Identify which cell holds the provided text, then report its [x, y] central coordinate. 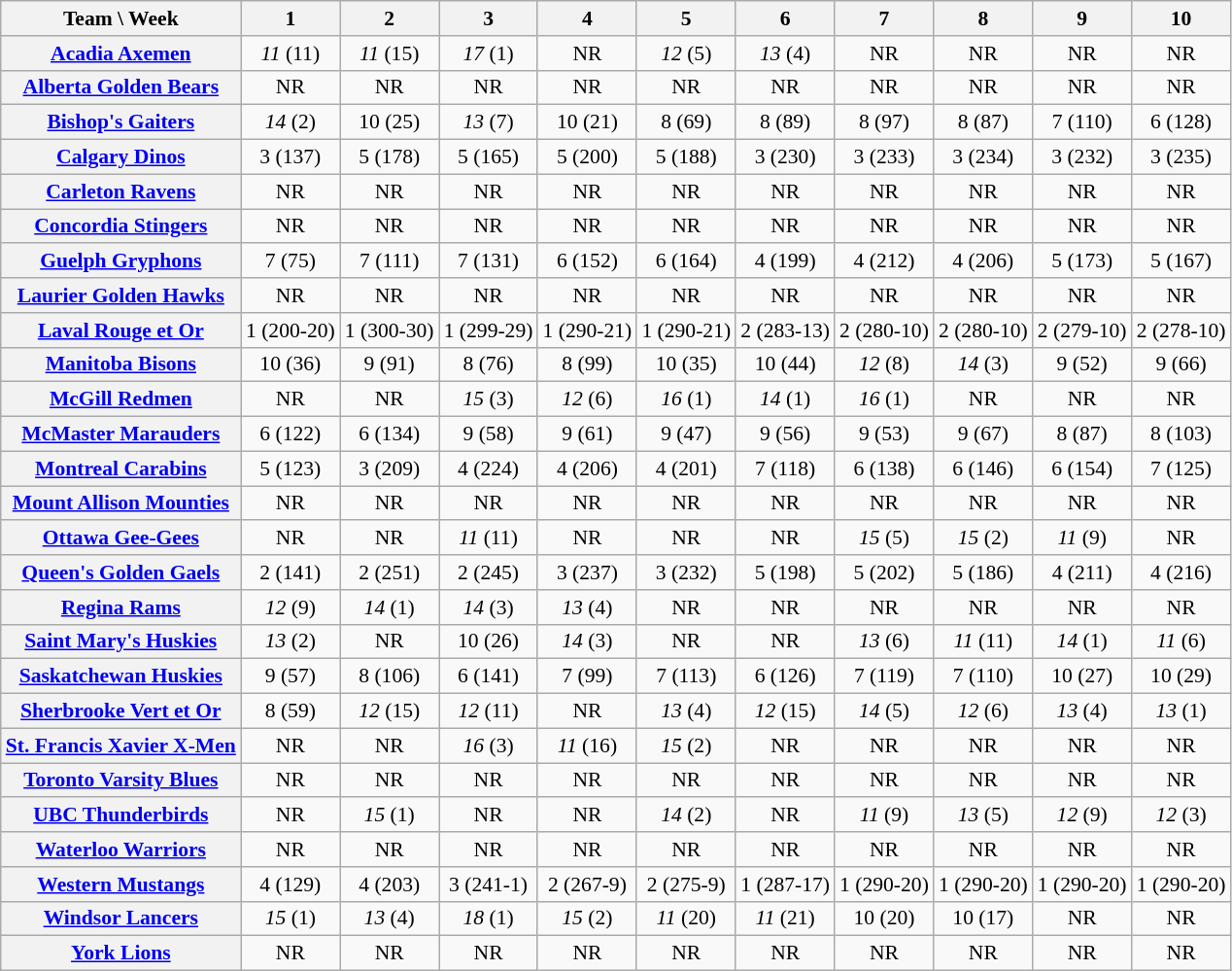
Windsor Lancers [120, 919]
13 (1) [1181, 711]
6 [785, 18]
9 (53) [884, 434]
5 (188) [686, 157]
Saint Mary's Huskies [120, 642]
3 (237) [587, 572]
8 (106) [390, 676]
McGill Redmen [120, 399]
10 (17) [983, 919]
6 (126) [785, 676]
2 [390, 18]
17 (1) [489, 53]
11 (16) [587, 746]
18 (1) [489, 919]
14 (5) [884, 711]
Team \ Week [120, 18]
5 (178) [390, 157]
6 (128) [1181, 122]
6 (154) [1082, 468]
7 (118) [785, 468]
5 (202) [884, 572]
13 (2) [291, 642]
9 (47) [686, 434]
11 (15) [390, 53]
9 (91) [390, 364]
10 (20) [884, 919]
12 (11) [489, 711]
10 (44) [785, 364]
8 (89) [785, 122]
13 (5) [983, 815]
9 (52) [1082, 364]
4 (216) [1181, 572]
4 (199) [785, 261]
6 (152) [587, 261]
Bishop's Gaiters [120, 122]
5 (186) [983, 572]
Concordia Stingers [120, 226]
6 (141) [489, 676]
15 (5) [884, 538]
Carleton Ravens [120, 191]
9 (58) [489, 434]
5 (167) [1181, 261]
3 (233) [884, 157]
Guelph Gryphons [120, 261]
3 [489, 18]
2 (267-9) [587, 884]
Montreal Carabins [120, 468]
16 (3) [489, 746]
Acadia Axemen [120, 53]
1 (200-20) [291, 330]
15 (3) [489, 399]
4 (212) [884, 261]
Alberta Golden Bears [120, 87]
11 (6) [1181, 642]
11 (21) [785, 919]
5 (123) [291, 468]
7 (113) [686, 676]
Manitoba Bisons [120, 364]
5 [686, 18]
5 (200) [587, 157]
9 (61) [587, 434]
Mount Allison Mounties [120, 503]
4 (129) [291, 884]
7 [884, 18]
9 [1082, 18]
Sherbrooke Vert et Or [120, 711]
5 (173) [1082, 261]
7 (99) [587, 676]
11 (20) [686, 919]
9 (66) [1181, 364]
2 (141) [291, 572]
4 (203) [390, 884]
Regina Rams [120, 607]
7 (125) [1181, 468]
UBC Thunderbirds [120, 815]
2 (278-10) [1181, 330]
4 (211) [1082, 572]
10 (25) [390, 122]
Toronto Varsity Blues [120, 780]
1 [291, 18]
10 (21) [587, 122]
5 (165) [489, 157]
3 (209) [390, 468]
7 (111) [390, 261]
9 (57) [291, 676]
1 (287-17) [785, 884]
10 (29) [1181, 676]
3 (235) [1181, 157]
3 (137) [291, 157]
10 [1181, 18]
12 (8) [884, 364]
St. Francis Xavier X-Men [120, 746]
Queen's Golden Gaels [120, 572]
7 (131) [489, 261]
2 (275-9) [686, 884]
York Lions [120, 954]
10 (27) [1082, 676]
3 (230) [785, 157]
McMaster Marauders [120, 434]
9 (67) [983, 434]
6 (134) [390, 434]
Laurier Golden Hawks [120, 295]
1 (300-30) [390, 330]
4 [587, 18]
4 (201) [686, 468]
13 (7) [489, 122]
Western Mustangs [120, 884]
3 (234) [983, 157]
8 (99) [587, 364]
Saskatchewan Huskies [120, 676]
6 (138) [884, 468]
8 (97) [884, 122]
7 (119) [884, 676]
2 (245) [489, 572]
4 (224) [489, 468]
10 (36) [291, 364]
8 (59) [291, 711]
2 (251) [390, 572]
10 (26) [489, 642]
6 (122) [291, 434]
12 (3) [1181, 815]
2 (283-13) [785, 330]
Laval Rouge et Or [120, 330]
8 [983, 18]
7 (75) [291, 261]
Ottawa Gee-Gees [120, 538]
8 (103) [1181, 434]
3 (241-1) [489, 884]
6 (164) [686, 261]
8 (76) [489, 364]
8 (69) [686, 122]
Waterloo Warriors [120, 850]
5 (198) [785, 572]
13 (6) [884, 642]
Calgary Dinos [120, 157]
12 (5) [686, 53]
9 (56) [785, 434]
10 (35) [686, 364]
6 (146) [983, 468]
2 (279-10) [1082, 330]
1 (299-29) [489, 330]
